Capture the cell that displays the provided text and extract its (x, y) central coordinate. 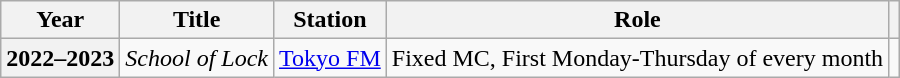
Year (60, 20)
Station (330, 20)
Fixed MC, First Monday-Thursday of every month (637, 58)
2022–2023 (60, 58)
School of Lock (197, 58)
Role (637, 20)
Title (197, 20)
Tokyo FM (330, 58)
